Provide the [X, Y] coordinate of the cell's center where the given text is located.  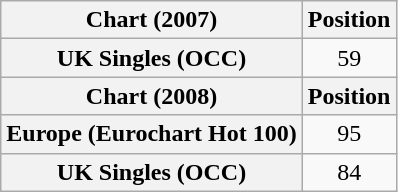
Chart (2007) [152, 20]
Europe (Eurochart Hot 100) [152, 134]
59 [349, 58]
Chart (2008) [152, 96]
84 [349, 172]
95 [349, 134]
